Provide the (X, Y) coordinate of the cell's center where the given text is located.  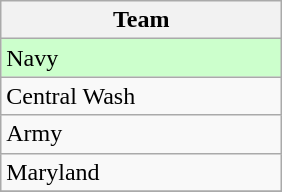
Central Wash (142, 96)
Navy (142, 58)
Army (142, 134)
Team (142, 20)
Maryland (142, 172)
